Find where the given text appears and provide that cell's center as [x, y] coordinate. 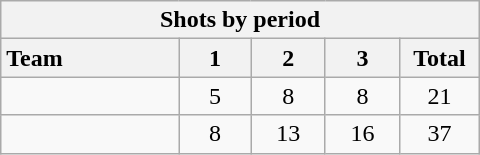
1 [215, 58]
5 [215, 96]
Shots by period [240, 20]
2 [288, 58]
Team [90, 58]
37 [440, 134]
Total [440, 58]
16 [362, 134]
21 [440, 96]
3 [362, 58]
13 [288, 134]
